Return the (X, Y) coordinate for the center point of the cell that contains the specified text.  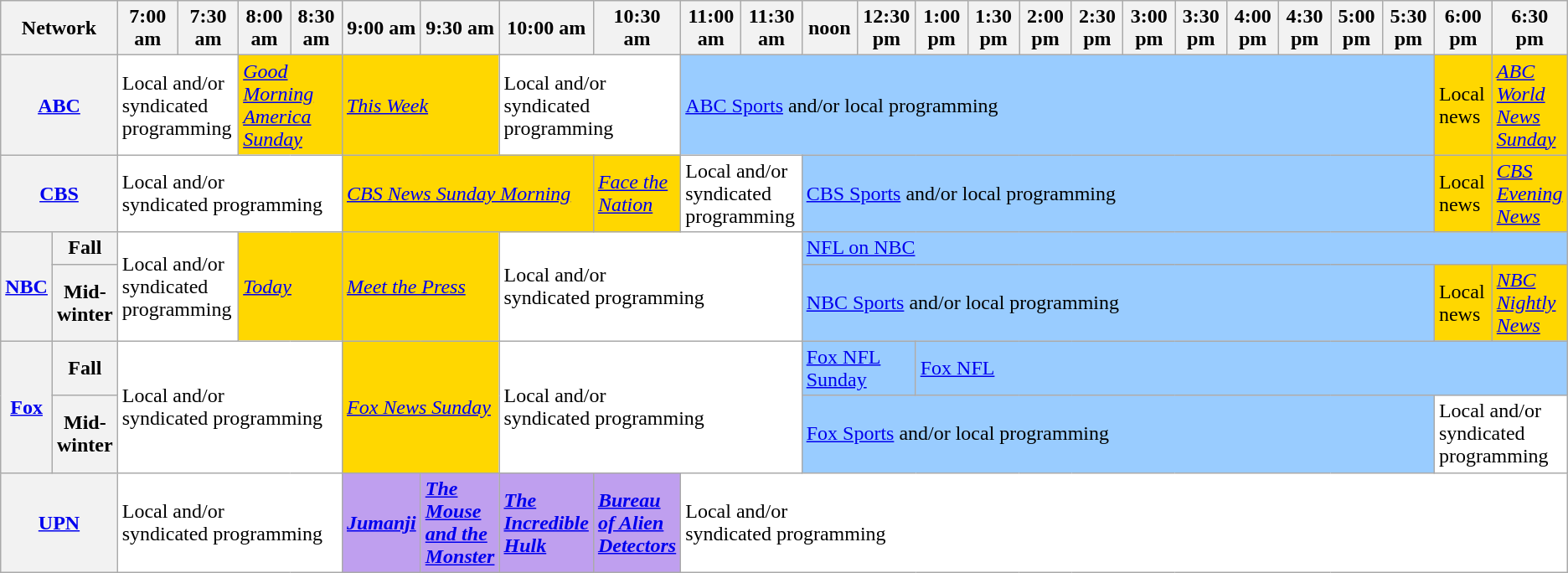
11:30 am (771, 28)
ABC Sports and/or local programming (1058, 106)
6:00 pm (1462, 28)
4:30 pm (1305, 28)
8:00 am (265, 28)
NBC Nightly News (1529, 302)
5:00 pm (1357, 28)
10:00 am (546, 28)
6:30 pm (1529, 28)
CBS Sports and/or local programming (1117, 194)
NBC (27, 286)
4:00 pm (1253, 28)
The Incredible Hulk (546, 523)
2:00 pm (1045, 28)
1:00 pm (941, 28)
Today (291, 286)
9:00 am (381, 28)
CBS Evening News (1529, 194)
Fox News Sunday (420, 407)
Good Morning America Sunday (291, 106)
Fox NFL (1241, 369)
8:30 am (317, 28)
NBC Sports and/or local programming (1117, 302)
3:00 pm (1149, 28)
NFL on NBC (1184, 248)
7:30 am (208, 28)
9:30 am (460, 28)
The Mouse and the Monster (460, 523)
noon (829, 28)
Face the Nation (637, 194)
3:30 pm (1201, 28)
Fox Sports and/or local programming (1117, 434)
ABC (59, 106)
CBS News Sunday Morning (467, 194)
CBS (59, 194)
Meet the Press (420, 286)
2:30 pm (1097, 28)
ABC World News Sunday (1529, 106)
1:30 pm (993, 28)
12:30 pm (886, 28)
5:30 pm (1408, 28)
Network (59, 28)
Fox (27, 407)
Bureau of Alien Detectors (637, 523)
11:00 am (711, 28)
7:00 am (147, 28)
This Week (420, 106)
UPN (59, 523)
Jumanji (381, 523)
10:30 am (637, 28)
Fox NFL Sunday (859, 369)
